Extract the (X, Y) coordinate from the center of the cell holding the provided text.  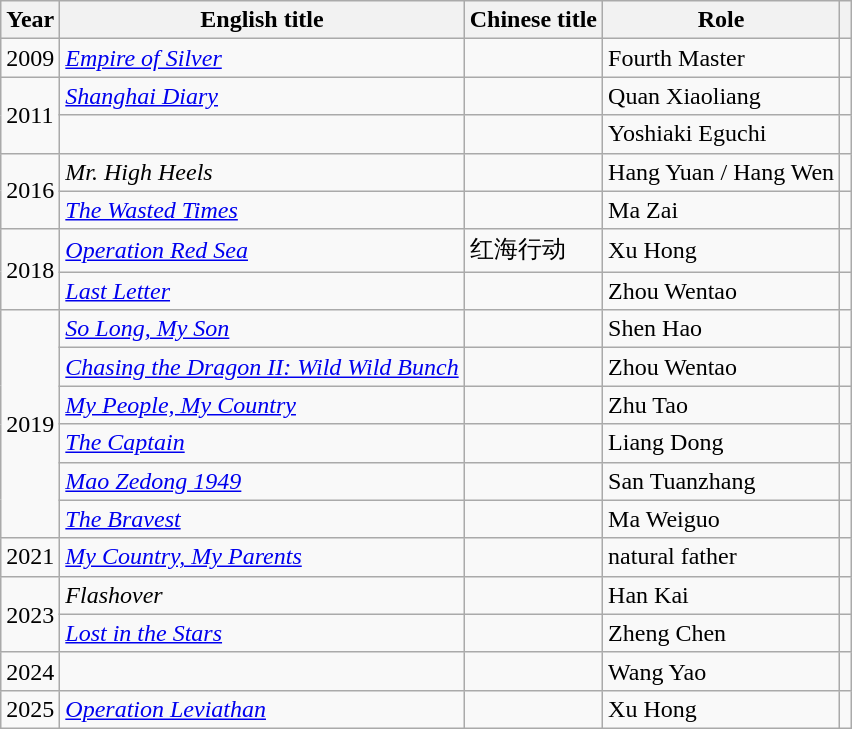
Operation Leviathan (262, 709)
2016 (30, 191)
Chasing the Dragon II: Wild Wild Bunch (262, 367)
Mao Zedong 1949 (262, 481)
2018 (30, 270)
2024 (30, 671)
2025 (30, 709)
Yoshiaki Eguchi (722, 134)
Role (722, 20)
Lost in the Stars (262, 633)
My People, My Country (262, 405)
Ma Weiguo (722, 519)
Ma Zai (722, 210)
2011 (30, 115)
natural father (722, 557)
Shen Hao (722, 329)
Mr. High Heels (262, 172)
Year (30, 20)
Shanghai Diary (262, 96)
Operation Red Sea (262, 250)
Chinese title (533, 20)
红海行动 (533, 250)
Last Letter (262, 291)
2009 (30, 58)
Liang Dong (722, 443)
Hang Yuan / Hang Wen (722, 172)
San Tuanzhang (722, 481)
2021 (30, 557)
So Long, My Son (262, 329)
Zheng Chen (722, 633)
The Wasted Times (262, 210)
2023 (30, 614)
Han Kai (722, 595)
The Bravest (262, 519)
2019 (30, 424)
Flashover (262, 595)
English title (262, 20)
Empire of Silver (262, 58)
The Captain (262, 443)
Wang Yao (722, 671)
Fourth Master (722, 58)
Quan Xiaoliang (722, 96)
Zhu Tao (722, 405)
My Country, My Parents (262, 557)
